Return the (X, Y) coordinate for the center point of the cell that contains the specified text.  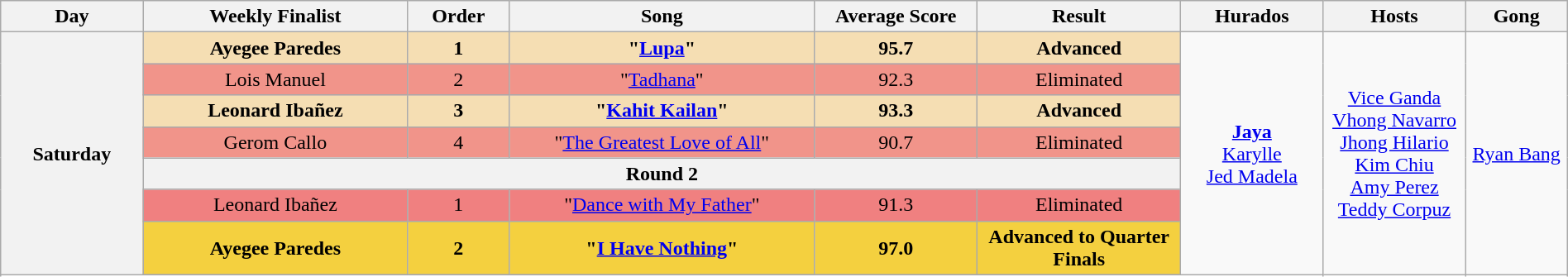
91.3 (896, 205)
"Lupa" (662, 48)
"Dance with My Father" (662, 205)
92.3 (896, 79)
Vice Ganda Vhong NavarroJhong HilarioKim ChiuAmy PerezTeddy Corpuz (1394, 154)
93.3 (896, 111)
"The Greatest Love of All" (662, 142)
Song (662, 17)
Day (72, 17)
Order (458, 17)
4 (458, 142)
Ryan Bang (1517, 154)
Saturday (72, 154)
Gerom Callo (275, 142)
Lois Manuel (275, 79)
Hurados (1252, 17)
Round 2 (662, 174)
90.7 (896, 142)
97.0 (896, 248)
"I Have Nothing" (662, 248)
Weekly Finalist (275, 17)
Jaya Karylle Jed Madela (1252, 154)
Result (1079, 17)
95.7 (896, 48)
Advanced to Quarter Finals (1079, 248)
Gong (1517, 17)
"Tadhana" (662, 79)
3 (458, 111)
Hosts (1394, 17)
"Kahit Kailan" (662, 111)
Average Score (896, 17)
